Provide the (X, Y) coordinate of the cell's center where the given text is located.  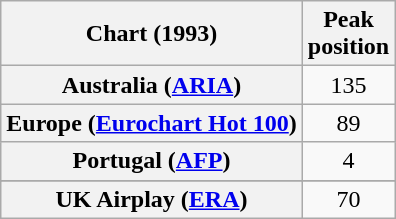
Portugal (AFP) (152, 161)
Peakposition (348, 34)
Australia (ARIA) (152, 85)
Europe (Eurochart Hot 100) (152, 123)
135 (348, 85)
70 (348, 199)
UK Airplay (ERA) (152, 199)
Chart (1993) (152, 34)
89 (348, 123)
4 (348, 161)
